Locate the cell with the specified text and output its [x, y] center coordinate. 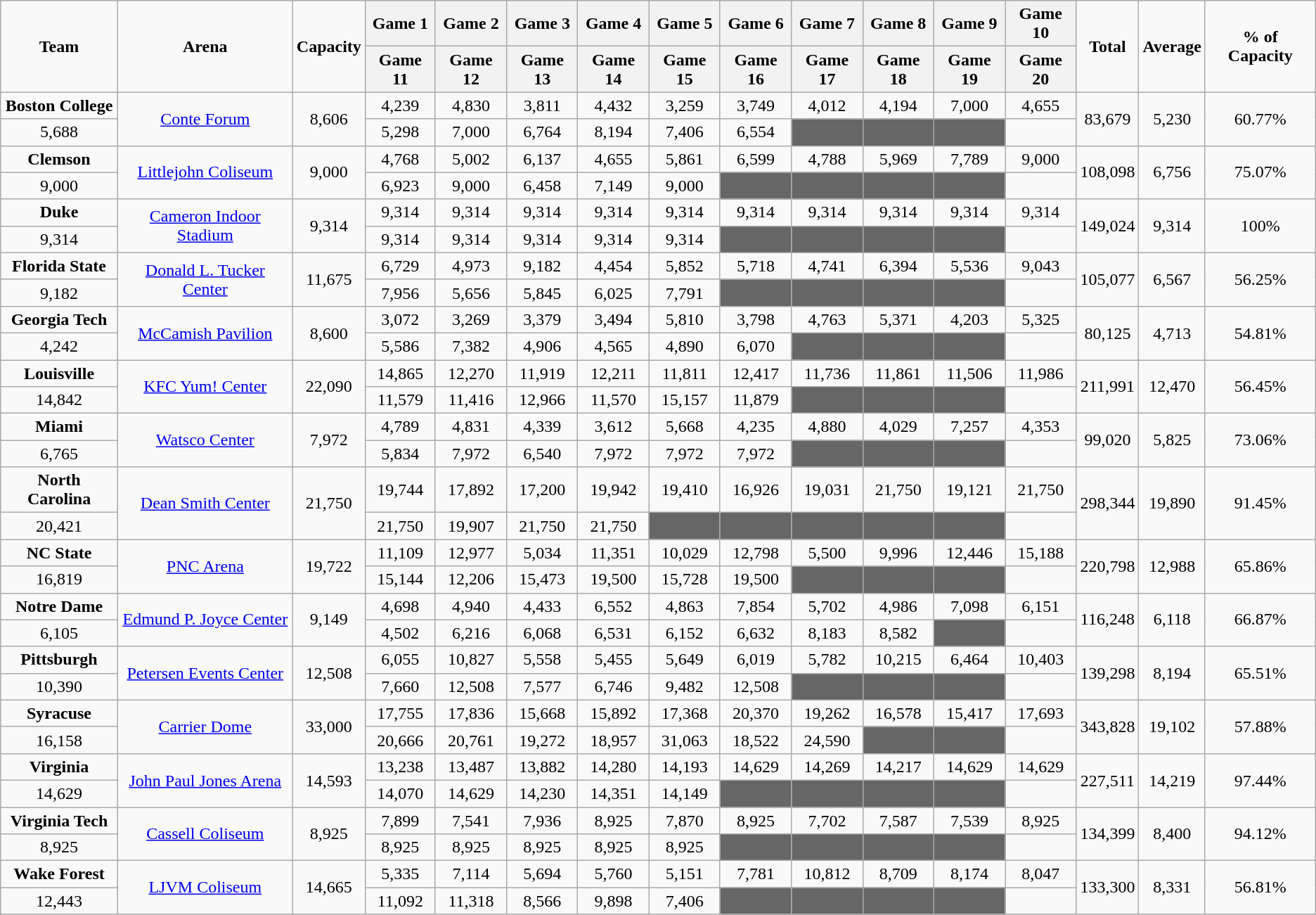
Florida State [59, 266]
9,898 [613, 901]
298,344 [1108, 504]
16,926 [755, 490]
Watsco Center [205, 440]
19,121 [969, 490]
6,756 [1173, 172]
6,567 [1173, 279]
15,157 [685, 400]
Total [1108, 46]
8,047 [1040, 874]
Game 18 [898, 69]
8,183 [827, 633]
14,193 [685, 767]
5,668 [685, 427]
4,940 [471, 606]
6,152 [685, 633]
17,200 [543, 490]
19,907 [471, 526]
15,417 [969, 713]
Virginia Tech [59, 821]
6,764 [543, 132]
3,811 [543, 105]
6,105 [59, 633]
12,446 [969, 553]
7,149 [613, 186]
91.45% [1260, 504]
11,736 [827, 373]
227,511 [1108, 780]
10,029 [685, 553]
99,020 [1108, 440]
4,353 [1040, 427]
13,882 [543, 767]
6,394 [898, 266]
5,335 [400, 874]
5,325 [1040, 319]
7,257 [969, 427]
6,055 [400, 660]
12,443 [59, 901]
7,956 [400, 293]
4,789 [400, 427]
12,417 [755, 373]
7,539 [969, 821]
13,487 [471, 767]
3,379 [543, 319]
4,880 [827, 427]
11,092 [400, 901]
11,506 [969, 373]
7,660 [400, 686]
75.07% [1260, 172]
Game 9 [969, 24]
5,500 [827, 553]
4,768 [400, 159]
57.88% [1260, 727]
9,996 [898, 553]
11,109 [400, 553]
Pittsburgh [59, 660]
19,722 [329, 566]
4,863 [685, 606]
18,957 [613, 740]
13,238 [400, 767]
12,966 [543, 400]
Game 14 [613, 69]
17,693 [1040, 713]
6,632 [755, 633]
3,798 [755, 319]
Game 20 [1040, 69]
5,702 [827, 606]
11,861 [898, 373]
5,825 [1173, 440]
11,351 [613, 553]
15,728 [685, 580]
4,203 [969, 319]
7,114 [471, 874]
Game 5 [685, 24]
19,102 [1173, 727]
Average [1173, 46]
LJVM Coliseum [205, 888]
4,454 [613, 266]
11,811 [685, 373]
Game 17 [827, 69]
56.81% [1260, 888]
19,942 [613, 490]
Louisville [59, 373]
6,019 [755, 660]
3,269 [471, 319]
17,755 [400, 713]
4,502 [400, 633]
Cassell Coliseum [205, 834]
12,206 [471, 580]
7,781 [755, 874]
6,118 [1173, 620]
4,830 [471, 105]
5,558 [543, 660]
7,791 [685, 293]
3,072 [400, 319]
56.45% [1260, 387]
14,217 [898, 767]
4,433 [543, 606]
8,600 [329, 333]
Game 13 [543, 69]
15,188 [1040, 553]
John Paul Jones Arena [205, 780]
24,590 [827, 740]
5,536 [969, 266]
8,566 [543, 901]
7,854 [755, 606]
Notre Dame [59, 606]
83,679 [1108, 119]
116,248 [1108, 620]
8,709 [898, 874]
9,149 [329, 620]
15,473 [543, 580]
6,070 [755, 346]
16,158 [59, 740]
12,470 [1173, 387]
8,331 [1173, 888]
PNC Arena [205, 566]
Game 16 [755, 69]
73.06% [1260, 440]
33,000 [329, 727]
Arena [205, 46]
14,070 [400, 793]
14,230 [543, 793]
20,666 [400, 740]
5,371 [898, 319]
Littlejohn Coliseum [205, 172]
Game 8 [898, 24]
Game 15 [685, 69]
Capacity [329, 46]
Miami [59, 427]
Game 1 [400, 24]
Game 4 [613, 24]
4,788 [827, 159]
4,741 [827, 266]
4,565 [613, 346]
Game 19 [969, 69]
8,174 [969, 874]
4,890 [685, 346]
7,587 [898, 821]
6,729 [400, 266]
Team [59, 46]
19,262 [827, 713]
4,194 [898, 105]
16,819 [59, 580]
Dean Smith Center [205, 504]
19,890 [1173, 504]
9,482 [685, 686]
11,879 [755, 400]
7,789 [969, 159]
4,713 [1173, 333]
5,586 [400, 346]
11,986 [1040, 373]
5,230 [1173, 119]
12,977 [471, 553]
31,063 [685, 740]
5,656 [471, 293]
10,403 [1040, 660]
16,578 [898, 713]
12,798 [755, 553]
60.77% [1260, 119]
8,400 [1173, 834]
3,749 [755, 105]
10,215 [898, 660]
Game 12 [471, 69]
Petersen Events Center [205, 673]
Game 10 [1040, 24]
211,991 [1108, 387]
15,892 [613, 713]
66.87% [1260, 620]
6,531 [613, 633]
14,269 [827, 767]
5,861 [685, 159]
94.12% [1260, 834]
Carrier Dome [205, 727]
5,969 [898, 159]
139,298 [1108, 673]
4,763 [827, 319]
134,399 [1108, 834]
11,318 [471, 901]
7,936 [543, 821]
4,235 [755, 427]
5,688 [59, 132]
5,845 [543, 293]
6,458 [543, 186]
Donald L. Tucker Center [205, 279]
6,540 [543, 454]
4,432 [613, 105]
17,368 [685, 713]
Wake Forest [59, 874]
133,300 [1108, 888]
14,351 [613, 793]
12,988 [1173, 566]
14,865 [400, 373]
5,834 [400, 454]
80,125 [1108, 333]
3,494 [613, 319]
Boston College [59, 105]
7,899 [400, 821]
7,870 [685, 821]
% of Capacity [1260, 46]
10,827 [471, 660]
6,464 [969, 660]
4,242 [59, 346]
7,577 [543, 686]
8,582 [898, 633]
10,390 [59, 686]
6,151 [1040, 606]
5,455 [613, 660]
Clemson [59, 159]
105,077 [1108, 279]
Syracuse [59, 713]
11,416 [471, 400]
97.44% [1260, 780]
4,012 [827, 105]
5,002 [471, 159]
12,211 [613, 373]
14,842 [59, 400]
7,702 [827, 821]
4,239 [400, 105]
5,034 [543, 553]
Game 6 [755, 24]
6,746 [613, 686]
5,694 [543, 874]
McCamish Pavilion [205, 333]
4,339 [543, 427]
11,579 [400, 400]
17,892 [471, 490]
3,612 [613, 427]
14,149 [685, 793]
6,765 [59, 454]
19,410 [685, 490]
14,280 [613, 767]
9,043 [1040, 266]
6,552 [613, 606]
7,098 [969, 606]
11,919 [543, 373]
14,219 [1173, 780]
20,761 [471, 740]
17,836 [471, 713]
Virginia [59, 767]
65.86% [1260, 566]
5,151 [685, 874]
220,798 [1108, 566]
15,144 [400, 580]
12,270 [471, 373]
5,718 [755, 266]
149,024 [1108, 226]
8,606 [329, 119]
Game 11 [400, 69]
11,675 [329, 279]
Edmund P. Joyce Center [205, 620]
Georgia Tech [59, 319]
19,272 [543, 740]
Duke [59, 212]
343,828 [1108, 727]
4,906 [543, 346]
Game 7 [827, 24]
56.25% [1260, 279]
10,812 [827, 874]
4,029 [898, 427]
100% [1260, 226]
Game 2 [471, 24]
15,668 [543, 713]
20,421 [59, 526]
6,554 [755, 132]
5,298 [400, 132]
54.81% [1260, 333]
Game 3 [543, 24]
19,744 [400, 490]
14,665 [329, 888]
6,216 [471, 633]
7,541 [471, 821]
North Carolina [59, 490]
6,068 [543, 633]
3,259 [685, 105]
5,649 [685, 660]
NC State [59, 553]
KFC Yum! Center [205, 387]
6,025 [613, 293]
5,760 [613, 874]
7,382 [471, 346]
19,031 [827, 490]
4,831 [471, 427]
5,852 [685, 266]
4,698 [400, 606]
6,923 [400, 186]
18,522 [755, 740]
22,090 [329, 387]
6,599 [755, 159]
20,370 [755, 713]
5,810 [685, 319]
Cameron Indoor Stadium [205, 226]
5,782 [827, 660]
Conte Forum [205, 119]
6,137 [543, 159]
108,098 [1108, 172]
4,986 [898, 606]
4,973 [471, 266]
65.51% [1260, 673]
14,593 [329, 780]
11,570 [613, 400]
